Return the (X, Y) coordinate for the center point of the cell that contains the specified text.  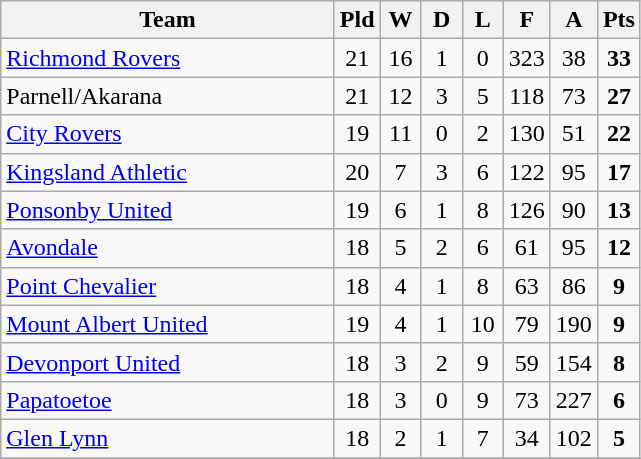
59 (526, 362)
79 (526, 324)
Pld (357, 20)
130 (526, 134)
10 (482, 324)
Glen Lynn (168, 438)
W (400, 20)
118 (526, 96)
Ponsonby United (168, 210)
38 (574, 58)
City Rovers (168, 134)
323 (526, 58)
Avondale (168, 248)
Kingsland Athletic (168, 172)
27 (618, 96)
L (482, 20)
Mount Albert United (168, 324)
16 (400, 58)
Richmond Rovers (168, 58)
126 (526, 210)
D (442, 20)
Parnell/Akarana (168, 96)
22 (618, 134)
154 (574, 362)
Papatoetoe (168, 400)
20 (357, 172)
13 (618, 210)
90 (574, 210)
227 (574, 400)
63 (526, 286)
34 (526, 438)
F (526, 20)
Pts (618, 20)
190 (574, 324)
11 (400, 134)
51 (574, 134)
102 (574, 438)
Point Chevalier (168, 286)
A (574, 20)
122 (526, 172)
61 (526, 248)
Devonport United (168, 362)
Team (168, 20)
17 (618, 172)
33 (618, 58)
86 (574, 286)
